For the text-containing cell, return its midpoint in [X, Y] coordinate format. 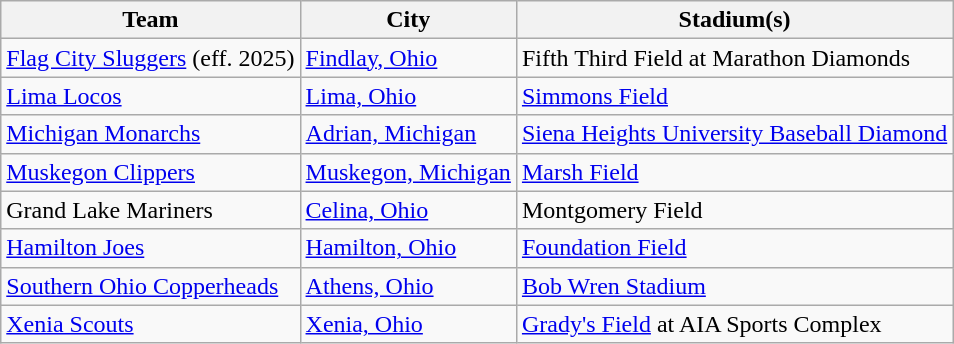
Bob Wren Stadium [734, 286]
Fifth Third Field at Marathon Diamonds [734, 58]
Xenia, Ohio [408, 324]
Montgomery Field [734, 210]
Foundation Field [734, 248]
Siena Heights University Baseball Diamond [734, 134]
Hamilton, Ohio [408, 248]
Athens, Ohio [408, 286]
Adrian, Michigan [408, 134]
Southern Ohio Copperheads [150, 286]
Lima Locos [150, 96]
Muskegon, Michigan [408, 172]
Flag City Sluggers (eff. 2025) [150, 58]
Simmons Field [734, 96]
Marsh Field [734, 172]
Celina, Ohio [408, 210]
Hamilton Joes [150, 248]
Michigan Monarchs [150, 134]
City [408, 20]
Findlay, Ohio [408, 58]
Team [150, 20]
Grand Lake Mariners [150, 210]
Muskegon Clippers [150, 172]
Xenia Scouts [150, 324]
Lima, Ohio [408, 96]
Grady's Field at AIA Sports Complex [734, 324]
Stadium(s) [734, 20]
